Return [x, y] of the center of cell containing provided text 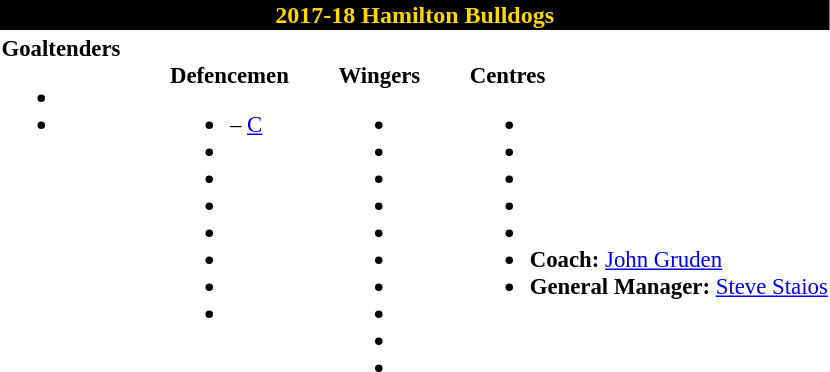
2017-18 Hamilton Bulldogs [414, 15]
